Find where the given text appears and provide that cell's center as [X, Y] coordinate. 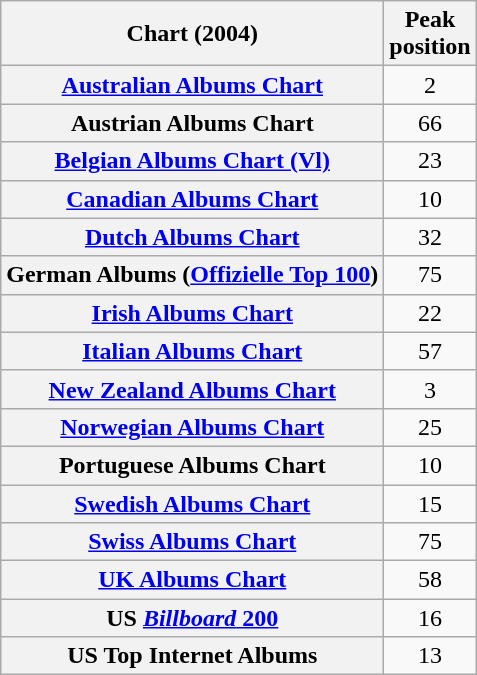
Belgian Albums Chart (Vl) [192, 161]
Dutch Albums Chart [192, 237]
32 [430, 237]
Peakposition [430, 34]
Swiss Albums Chart [192, 542]
15 [430, 503]
US Top Internet Albums [192, 656]
Italian Albums Chart [192, 351]
16 [430, 618]
Irish Albums Chart [192, 313]
UK Albums Chart [192, 580]
57 [430, 351]
23 [430, 161]
Norwegian Albums Chart [192, 427]
Chart (2004) [192, 34]
3 [430, 389]
Australian Albums Chart [192, 85]
22 [430, 313]
13 [430, 656]
Portuguese Albums Chart [192, 465]
German Albums (Offizielle Top 100) [192, 275]
58 [430, 580]
2 [430, 85]
25 [430, 427]
Austrian Albums Chart [192, 123]
New Zealand Albums Chart [192, 389]
US Billboard 200 [192, 618]
66 [430, 123]
Canadian Albums Chart [192, 199]
Swedish Albums Chart [192, 503]
